Search for the cell housing the specified text and yield its (x, y) center coordinate. 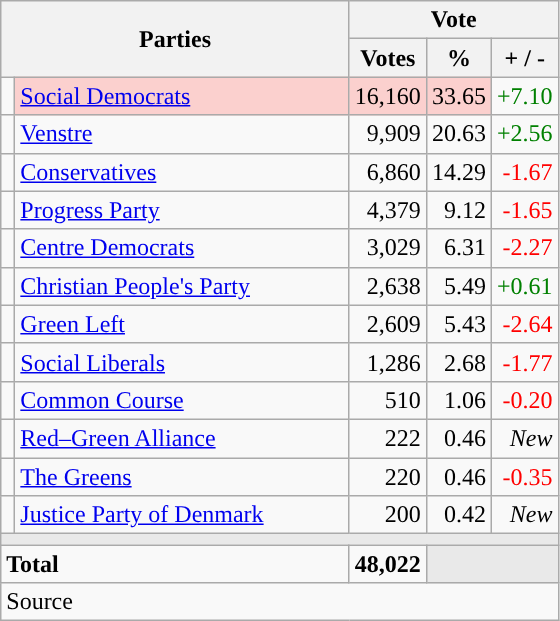
9.12 (458, 210)
Common Course (182, 400)
Centre Democrats (182, 248)
-0.20 (524, 400)
+0.61 (524, 286)
1.06 (458, 400)
5.49 (458, 286)
4,379 (388, 210)
3,029 (388, 248)
222 (388, 438)
20.63 (458, 134)
2,609 (388, 324)
220 (388, 477)
14.29 (458, 172)
6.31 (458, 248)
% (458, 58)
Parties (176, 39)
The Greens (182, 477)
Social Democrats (182, 96)
2,638 (388, 286)
+ / - (524, 58)
Vote (454, 20)
Red–Green Alliance (182, 438)
200 (388, 515)
0.42 (458, 515)
-1.65 (524, 210)
+7.10 (524, 96)
Total (176, 564)
Conservatives (182, 172)
2.68 (458, 362)
16,160 (388, 96)
510 (388, 400)
6,860 (388, 172)
Votes (388, 58)
-1.77 (524, 362)
-1.67 (524, 172)
Social Liberals (182, 362)
Christian People's Party (182, 286)
Green Left (182, 324)
-2.64 (524, 324)
Justice Party of Denmark (182, 515)
+2.56 (524, 134)
-2.27 (524, 248)
48,022 (388, 564)
Source (280, 602)
-0.35 (524, 477)
1,286 (388, 362)
Progress Party (182, 210)
Venstre (182, 134)
5.43 (458, 324)
33.65 (458, 96)
9,909 (388, 134)
